Provide the (X, Y) coordinate of the cell's center where the given text is located.  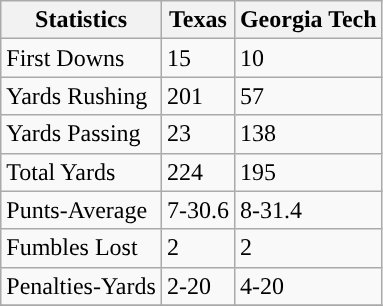
201 (198, 96)
10 (308, 58)
First Downs (82, 58)
8-31.4 (308, 210)
138 (308, 134)
2-20 (198, 286)
57 (308, 96)
4-20 (308, 286)
195 (308, 172)
23 (198, 134)
7-30.6 (198, 210)
Yards Passing (82, 134)
Yards Rushing (82, 96)
15 (198, 58)
Georgia Tech (308, 20)
224 (198, 172)
Texas (198, 20)
Penalties-Yards (82, 286)
Statistics (82, 20)
Fumbles Lost (82, 248)
Total Yards (82, 172)
Punts-Average (82, 210)
